Return (x, y) of the center of cell containing provided text 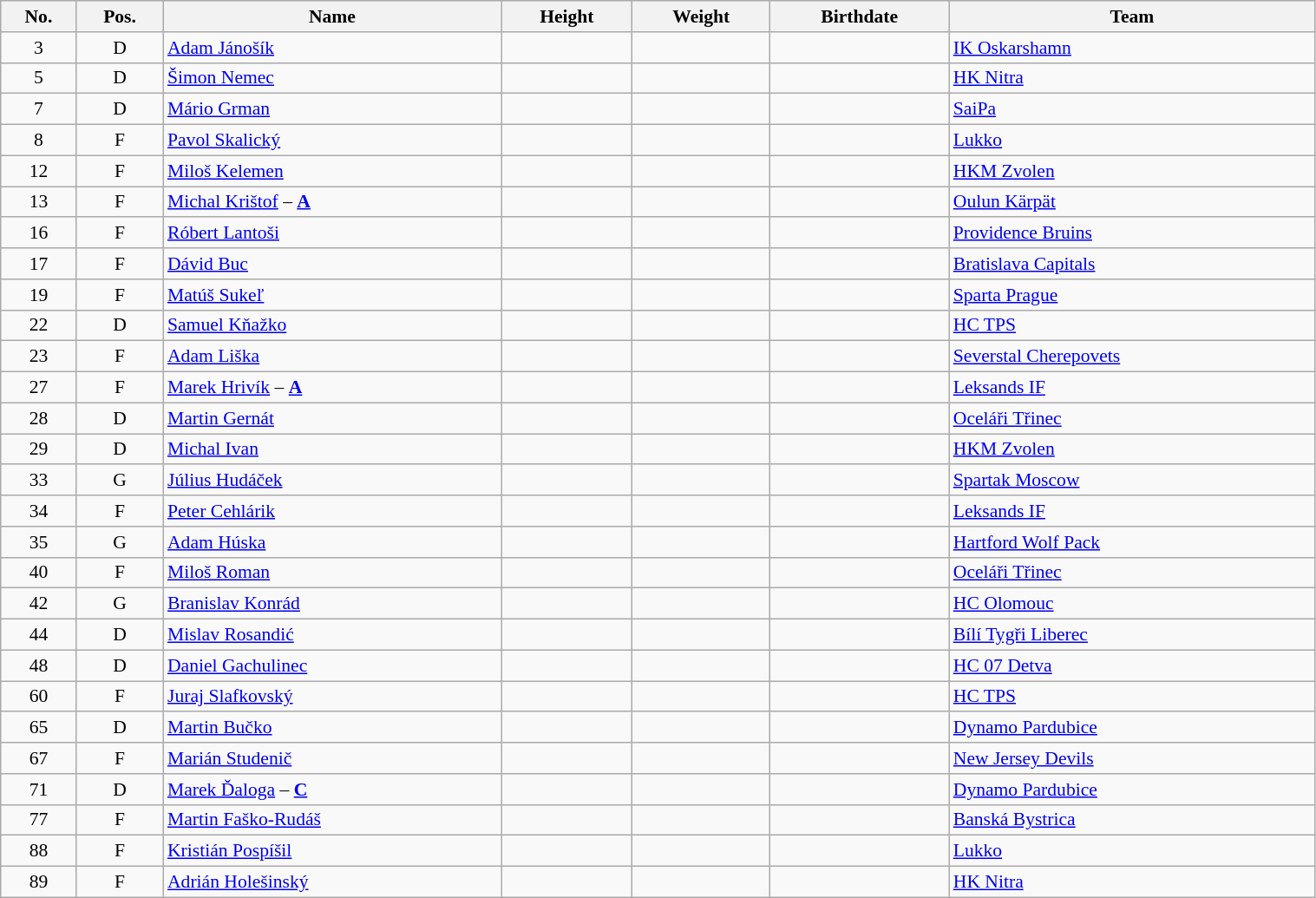
60 (38, 697)
Pavol Skalický (332, 141)
Providence Bruins (1132, 233)
Severstal Cherepovets (1132, 357)
IK Oskarshamn (1132, 48)
48 (38, 665)
Michal Krištof – A (332, 202)
3 (38, 48)
Róbert Lantoši (332, 233)
7 (38, 109)
Šimon Nemec (332, 78)
Miloš Roman (332, 573)
34 (38, 511)
77 (38, 820)
Marián Studenič (332, 758)
Bílí Tygři Liberec (1132, 635)
71 (38, 790)
42 (38, 604)
Height (567, 16)
HC 07 Detva (1132, 665)
Dávid Buc (332, 264)
Daniel Gachulinec (332, 665)
Kristián Pospíšil (332, 851)
Martin Bučko (332, 728)
Weight (701, 16)
Július Hudáček (332, 481)
Spartak Moscow (1132, 481)
Hartford Wolf Pack (1132, 542)
16 (38, 233)
Martin Faško-Rudáš (332, 820)
67 (38, 758)
8 (38, 141)
12 (38, 171)
28 (38, 418)
35 (38, 542)
89 (38, 882)
Banská Bystrica (1132, 820)
Mário Grman (332, 109)
Sparta Prague (1132, 295)
Marek Hrivík – A (332, 388)
Adam Jánošík (332, 48)
44 (38, 635)
40 (38, 573)
13 (38, 202)
Pos. (120, 16)
Mislav Rosandić (332, 635)
Oulun Kärpät (1132, 202)
Martin Gernát (332, 418)
17 (38, 264)
Samuel Kňažko (332, 325)
Peter Cehlárik (332, 511)
27 (38, 388)
No. (38, 16)
Miloš Kelemen (332, 171)
Adam Liška (332, 357)
33 (38, 481)
Juraj Slafkovský (332, 697)
Matúš Sukeľ (332, 295)
88 (38, 851)
SaiPa (1132, 109)
Team (1132, 16)
29 (38, 449)
New Jersey Devils (1132, 758)
Name (332, 16)
5 (38, 78)
23 (38, 357)
HC Olomouc (1132, 604)
Marek Ďaloga – C (332, 790)
19 (38, 295)
22 (38, 325)
Bratislava Capitals (1132, 264)
Adam Húska (332, 542)
Michal Ivan (332, 449)
65 (38, 728)
Birthdate (860, 16)
Branislav Konrád (332, 604)
Adrián Holešinský (332, 882)
